Output the [X, Y] coordinate of the center of the cell containing the given text.  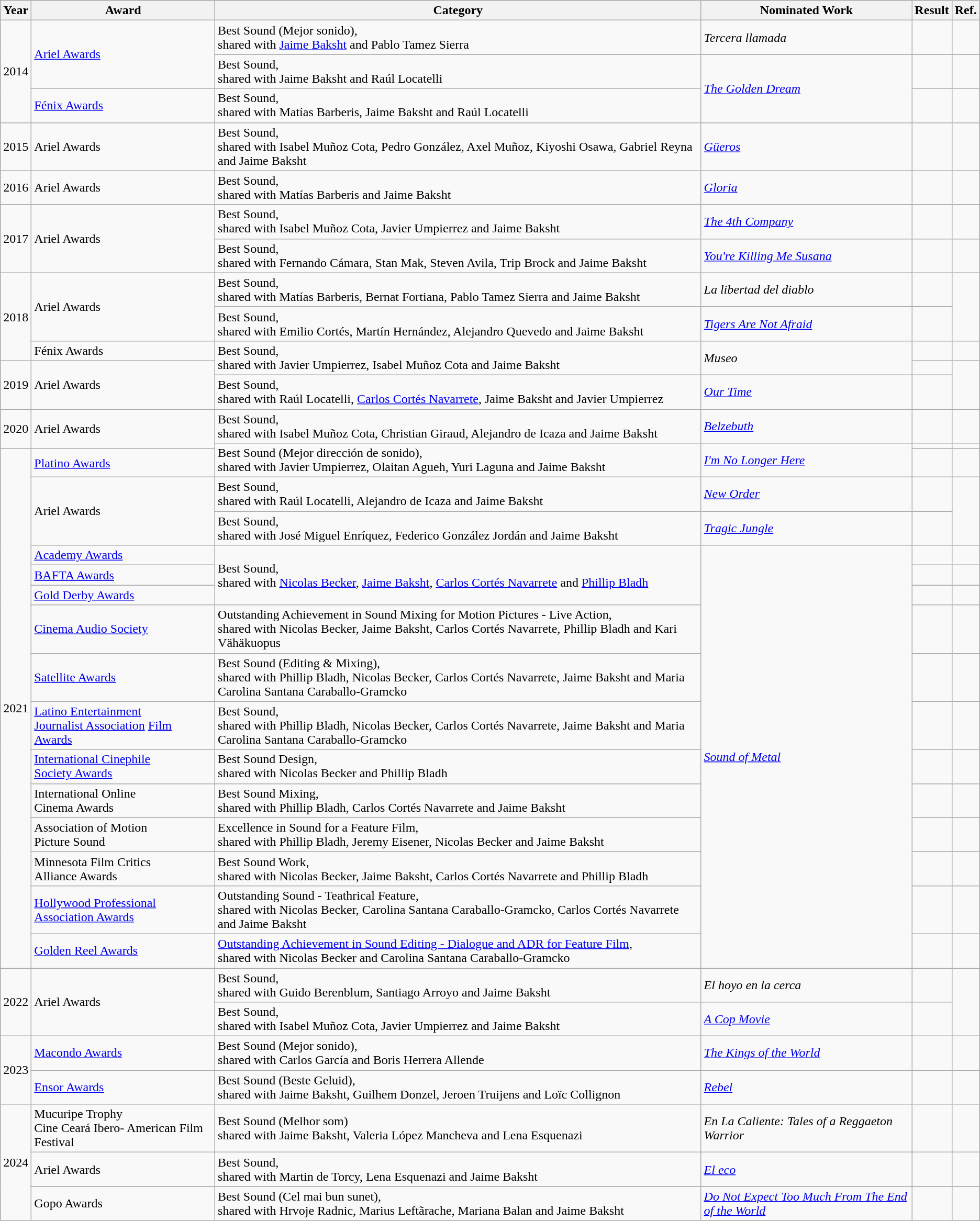
Outstanding Sound - Teathrical Feature,shared with Nicolas Becker, Carolina Santana Caraballo-Gramcko, Carlos Cortés Navarrete and Jaime Baksht [458, 910]
Best Sound Mixing,shared with Phillip Bladh, Carlos Cortés Navarrete and Jaime Baksht [458, 801]
Best Sound (Mejor dirección de sonido),shared with Javier Umpierrez, Olaitan Agueh, Yuri Laguna and Jaime Baksht [458, 461]
International OnlineCinema Awards [124, 801]
Tigers Are Not Afraid [806, 323]
Belzebuth [806, 426]
Best Sound (Melhor som)shared with Jaime Baksht, Valeria López Mancheva and Lena Esquenazi [458, 1128]
Macondo Awards [124, 1053]
The 4th Company [806, 222]
Our Time [806, 391]
Best Sound,shared with Isabel Muñoz Cota, Pedro González, Axel Muñoz, Kiyoshi Osawa, Gabriel Reyna and Jaime Baksht [458, 147]
Best Sound,shared with Jaime Baksht and Raúl Locatelli [458, 71]
The Kings of the World [806, 1053]
Güeros [806, 147]
2023 [16, 1070]
Nominated Work [806, 10]
Category [458, 10]
Year [16, 10]
Best Sound (Mejor sonido),shared with Jaime Baksht and Pablo Tamez Sierra [458, 38]
Best Sound,shared with Phillip Bladh, Nicolas Becker, Carlos Cortés Navarrete, Jaime Baksht and Maria Carolina Santana Caraballo-Gramcko [458, 725]
Ensor Awards [124, 1088]
Outstanding Achievement in Sound Editing - Dialogue and ADR for Feature Film,shared with Nicolas Becker and Carolina Santana Caraballo-Gramcko [458, 950]
Golden Reel Awards [124, 950]
Do Not Expect Too Much From The End of the World [806, 1204]
Best Sound,shared with Raúl Locatelli, Alejandro de Icaza and Jaime Baksht [458, 494]
Best Sound (Cel mai bun sunet),shared with Hrvoje Radnic, Marius Leftãrache, Mariana Balan and Jaime Baksht [458, 1204]
Result [932, 10]
2017 [16, 239]
You're Killing Me Susana [806, 255]
Best Sound,shared with Guido Berenblum, Santiago Arroyo and Jaime Baksht [458, 985]
Gold Derby Awards [124, 595]
Academy Awards [124, 555]
Association of MotionPicture Sound [124, 834]
I'm No Longer Here [806, 461]
A Cop Movie [806, 1020]
Museo [806, 358]
Best Sound Design,shared with Nicolas Becker and Phillip Bladh [458, 766]
Gloria [806, 187]
La libertad del diablo [806, 290]
Best Sound (Mejor sonido),shared with Carlos García and Boris Herrera Allende [458, 1053]
2024 [16, 1162]
Best Sound,shared with Isabel Muñoz Cota, Christian Giraud, Alejandro de Icaza and Jaime Baksht [458, 426]
Best Sound,shared with Emilio Cortés, Martín Hernández, Alejandro Quevedo and Jaime Baksht [458, 323]
El eco [806, 1169]
BAFTA Awards [124, 575]
Best Sound,shared with Javier Umpierrez, Isabel Muñoz Cota and Jaime Baksht [458, 358]
Best Sound,shared with Matías Barberis, Jaime Baksht and Raúl Locatelli [458, 106]
Mucuripe TrophyCine Ceará Ibero- American Film Festival [124, 1128]
Rebel [806, 1088]
2021 [16, 709]
2016 [16, 187]
2015 [16, 147]
Platino Awards [124, 463]
En La Caliente: Tales of a Reggaeton Warrior [806, 1128]
Tercera llamada [806, 38]
Best Sound,shared with José Miguel Enríquez, Federico González Jordán and Jaime Baksht [458, 529]
2014 [16, 71]
International CinephileSociety Awards [124, 766]
Award [124, 10]
Best Sound (Beste Geluid),shared with Jaime Baksht, Guilhem Donzel, Jeroen Truijens and Loïc Collignon [458, 1088]
2018 [16, 317]
Best Sound,shared with Matías Barberis, Bernat Fortiana, Pablo Tamez Sierra and Jaime Baksht [458, 290]
Ref. [965, 10]
Satellite Awards [124, 677]
Hollywood Professional Association Awards [124, 910]
Best Sound,shared with Nicolas Becker, Jaime Baksht, Carlos Cortés Navarrete and Phillip Bladh [458, 575]
Cinema Audio Society [124, 629]
New Order [806, 494]
Minnesota Film CriticsAlliance Awards [124, 869]
Best Sound,shared with Martin de Torcy, Lena Esquenazi and Jaime Baksht [458, 1169]
Gopo Awards [124, 1204]
2020 [16, 429]
2019 [16, 385]
Sound of Metal [806, 757]
Tragic Jungle [806, 529]
The Golden Dream [806, 88]
Best Sound,shared with Fernando Cámara, Stan Mak, Steven Avila, Trip Brock and Jaime Baksht [458, 255]
Excellence in Sound for a Feature Film,shared with Phillip Bladh, Jeremy Eisener, Nicolas Becker and Jaime Baksht [458, 834]
Best Sound Work,shared with Nicolas Becker, Jaime Baksht, Carlos Cortés Navarrete and Phillip Bladh [458, 869]
Best Sound,shared with Matías Barberis and Jaime Baksht [458, 187]
El hoyo en la cerca [806, 985]
2022 [16, 1002]
Latino EntertainmentJournalist Association Film Awards [124, 725]
Best Sound,shared with Raúl Locatelli, Carlos Cortés Navarrete, Jaime Baksht and Javier Umpierrez [458, 391]
